Extract the [x, y] coordinate from the center of the cell holding the provided text.  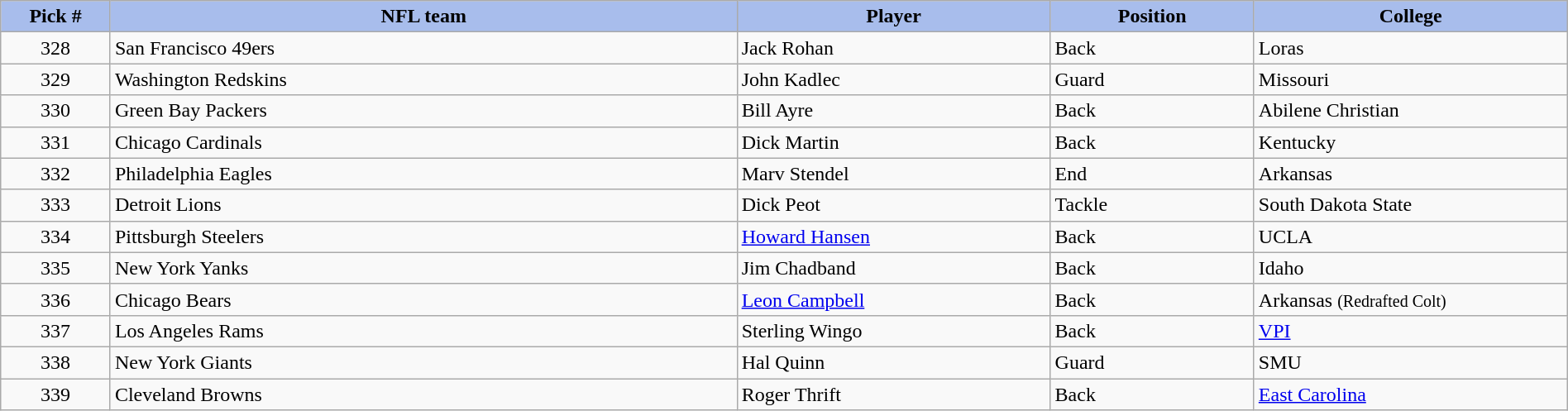
UCLA [1411, 237]
VPI [1411, 331]
334 [56, 237]
331 [56, 142]
330 [56, 111]
Arkansas (Redrafted Colt) [1411, 299]
Arkansas [1411, 174]
Chicago Bears [423, 299]
South Dakota State [1411, 205]
335 [56, 268]
NFL team [423, 17]
Los Angeles Rams [423, 331]
Player [893, 17]
Bill Ayre [893, 111]
Howard Hansen [893, 237]
New York Giants [423, 362]
Green Bay Packers [423, 111]
College [1411, 17]
337 [56, 331]
Missouri [1411, 79]
John Kadlec [893, 79]
Roger Thrift [893, 394]
Dick Peot [893, 205]
Cleveland Browns [423, 394]
339 [56, 394]
Sterling Wingo [893, 331]
Abilene Christian [1411, 111]
East Carolina [1411, 394]
San Francisco 49ers [423, 48]
Jim Chadband [893, 268]
Detroit Lions [423, 205]
Tackle [1152, 205]
Philadelphia Eagles [423, 174]
Loras [1411, 48]
Chicago Cardinals [423, 142]
Position [1152, 17]
Jack Rohan [893, 48]
Dick Martin [893, 142]
Hal Quinn [893, 362]
328 [56, 48]
336 [56, 299]
End [1152, 174]
333 [56, 205]
338 [56, 362]
Kentucky [1411, 142]
SMU [1411, 362]
Marv Stendel [893, 174]
Idaho [1411, 268]
Pittsburgh Steelers [423, 237]
Leon Campbell [893, 299]
New York Yanks [423, 268]
Pick # [56, 17]
332 [56, 174]
Washington Redskins [423, 79]
329 [56, 79]
